Extract the [X, Y] coordinate from the center of the cell holding the provided text.  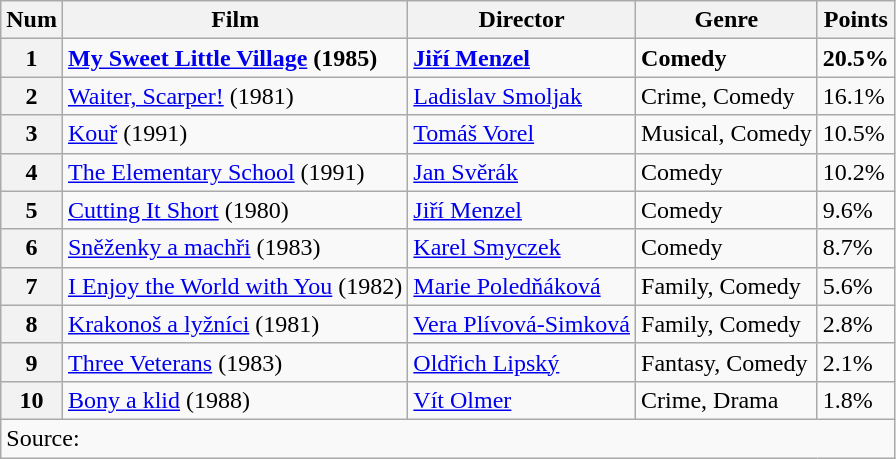
My Sweet Little Village (1985) [234, 58]
Ladislav Smoljak [522, 96]
20.5% [856, 58]
8 [32, 324]
5.6% [856, 286]
Musical, Comedy [727, 134]
5 [32, 210]
Director [522, 20]
Oldřich Lipský [522, 362]
9 [32, 362]
7 [32, 286]
Karel Smyczek [522, 248]
2.8% [856, 324]
6 [32, 248]
Fantasy, Comedy [727, 362]
Bony a klid (1988) [234, 400]
Vera Plívová-Simková [522, 324]
Three Veterans (1983) [234, 362]
Crime, Drama [727, 400]
3 [32, 134]
Source: [448, 438]
4 [32, 172]
Waiter, Scarper! (1981) [234, 96]
10.2% [856, 172]
Points [856, 20]
Sněženky a machři (1983) [234, 248]
Kouř (1991) [234, 134]
10.5% [856, 134]
Film [234, 20]
I Enjoy the World with You (1982) [234, 286]
Vít Olmer [522, 400]
16.1% [856, 96]
Num [32, 20]
1.8% [856, 400]
Crime, Comedy [727, 96]
2.1% [856, 362]
2 [32, 96]
1 [32, 58]
The Elementary School (1991) [234, 172]
Cutting It Short (1980) [234, 210]
Jan Svěrák [522, 172]
Genre [727, 20]
Krakonoš a lyžníci (1981) [234, 324]
Marie Poledňáková [522, 286]
10 [32, 400]
9.6% [856, 210]
8.7% [856, 248]
Tomáš Vorel [522, 134]
